Return the [X, Y] coordinate for the center point of the cell that contains the specified text.  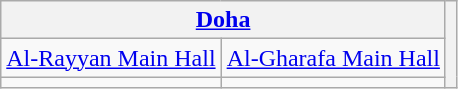
Doha [224, 20]
Al-Gharafa Main Hall [333, 58]
Al-Rayyan Main Hall [111, 58]
